Search for the cell housing the specified text and yield its (x, y) center coordinate. 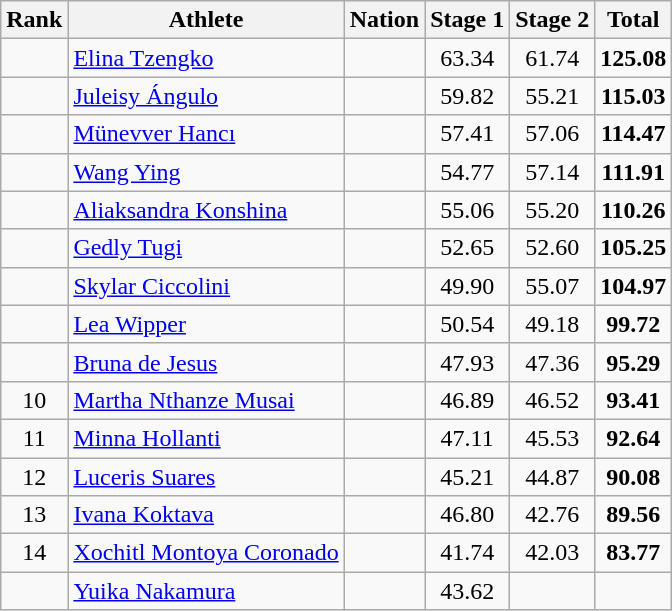
49.90 (468, 286)
55.06 (468, 210)
95.29 (634, 362)
Stage 2 (552, 20)
12 (34, 477)
42.03 (552, 553)
46.80 (468, 515)
42.76 (552, 515)
93.41 (634, 400)
125.08 (634, 58)
90.08 (634, 477)
114.47 (634, 134)
Minna Hollanti (206, 438)
Luceris Suares (206, 477)
47.36 (552, 362)
Xochitl Montoya Coronado (206, 553)
44.87 (552, 477)
41.74 (468, 553)
104.97 (634, 286)
46.52 (552, 400)
59.82 (468, 96)
Elina Tzengko (206, 58)
89.56 (634, 515)
105.25 (634, 248)
Aliaksandra Konshina (206, 210)
Lea Wipper (206, 324)
14 (34, 553)
111.91 (634, 172)
52.65 (468, 248)
49.18 (552, 324)
Yuika Nakamura (206, 591)
10 (34, 400)
47.93 (468, 362)
99.72 (634, 324)
50.54 (468, 324)
115.03 (634, 96)
57.41 (468, 134)
54.77 (468, 172)
55.21 (552, 96)
Münevver Hancı (206, 134)
55.20 (552, 210)
110.26 (634, 210)
57.06 (552, 134)
55.07 (552, 286)
Stage 1 (468, 20)
Martha Nthanze Musai (206, 400)
11 (34, 438)
47.11 (468, 438)
Total (634, 20)
45.21 (468, 477)
63.34 (468, 58)
Ivana Koktava (206, 515)
Skylar Ciccolini (206, 286)
13 (34, 515)
92.64 (634, 438)
83.77 (634, 553)
Nation (384, 20)
Bruna de Jesus (206, 362)
Wang Ying (206, 172)
61.74 (552, 58)
Athlete (206, 20)
57.14 (552, 172)
Gedly Tugi (206, 248)
Rank (34, 20)
52.60 (552, 248)
43.62 (468, 591)
46.89 (468, 400)
Juleisy Ángulo (206, 96)
45.53 (552, 438)
